For the text-containing cell, return its midpoint in [X, Y] coordinate format. 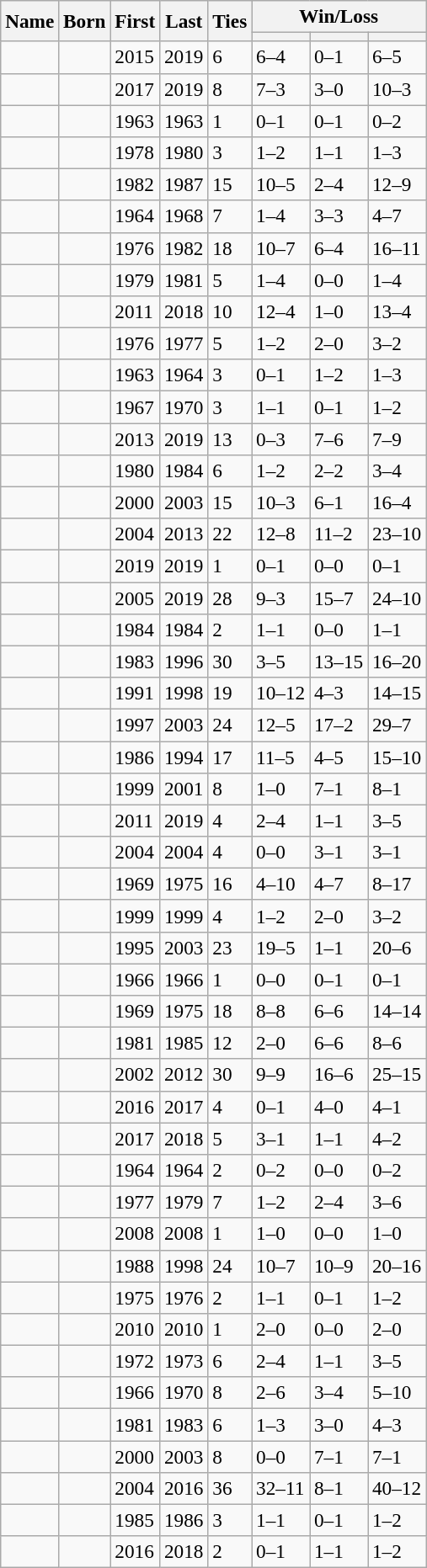
12–8 [281, 534]
4–1 [398, 1107]
1996 [184, 662]
1978 [135, 152]
1991 [135, 693]
14–14 [398, 1011]
5–10 [398, 1393]
Name [30, 20]
13–15 [339, 662]
20–16 [398, 1266]
Born [84, 20]
10–9 [339, 1266]
36 [230, 1488]
8–17 [398, 884]
1988 [135, 1266]
10 [230, 311]
2–2 [339, 470]
1968 [184, 216]
10–12 [281, 693]
23–10 [398, 534]
1997 [135, 725]
29–7 [398, 725]
1995 [135, 948]
6–5 [398, 57]
12 [230, 1043]
7–6 [339, 439]
2001 [184, 789]
32–11 [281, 1488]
19 [230, 693]
28 [230, 598]
4–2 [398, 1138]
20–6 [398, 948]
16–6 [339, 1075]
3–6 [398, 1202]
8–6 [398, 1043]
17 [230, 757]
Last [184, 20]
2002 [135, 1075]
15–10 [398, 757]
3–3 [339, 216]
16–4 [398, 502]
9–3 [281, 598]
4–5 [339, 757]
25–15 [398, 1075]
13 [230, 439]
8–8 [281, 1011]
14–15 [398, 693]
1987 [184, 184]
6–1 [339, 502]
12–9 [398, 184]
2015 [135, 57]
7–9 [398, 439]
12–4 [281, 311]
2012 [184, 1075]
0–3 [281, 439]
19–5 [281, 948]
1967 [135, 407]
2–6 [281, 1393]
16–20 [398, 662]
17–2 [339, 725]
1973 [184, 1361]
1994 [184, 757]
10–5 [281, 184]
13–4 [398, 311]
9–9 [281, 1075]
15–7 [339, 598]
4–10 [281, 884]
23 [230, 948]
Ties [230, 20]
First [135, 20]
11–5 [281, 757]
7–3 [281, 89]
16–11 [398, 248]
1972 [135, 1361]
4–0 [339, 1107]
24–10 [398, 598]
2005 [135, 598]
22 [230, 534]
40–12 [398, 1488]
12–5 [281, 725]
11–2 [339, 534]
Win/Loss [339, 16]
16 [230, 884]
